Search for the cell housing the specified text and yield its [X, Y] center coordinate. 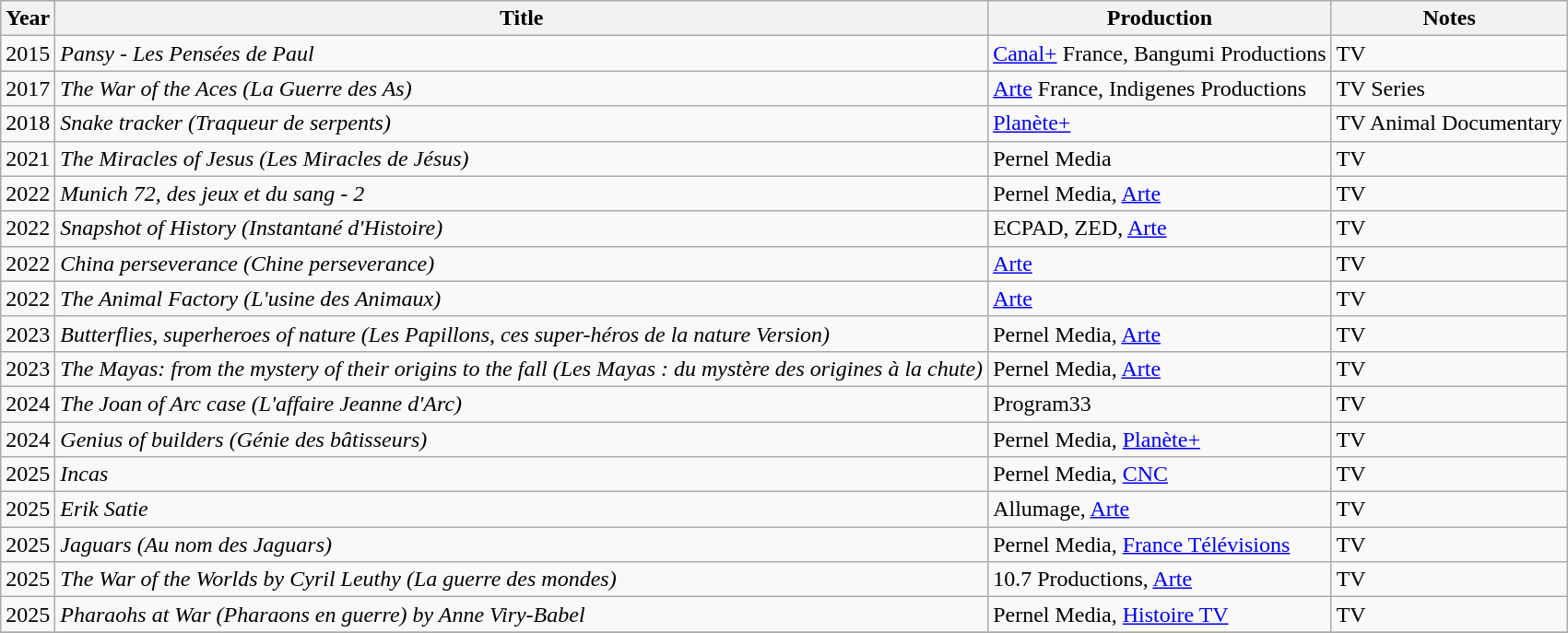
2017 [28, 88]
Munich 72, des jeux et du sang - 2 [522, 193]
Production [1160, 18]
Pernel Media, Histoire TV [1160, 615]
2021 [28, 158]
Jaguars (Au nom des Jaguars) [522, 545]
Arte France, Indigenes Productions [1160, 88]
2018 [28, 123]
Year [28, 18]
Incas [522, 475]
Snake tracker (Traqueur de serpents) [522, 123]
Program33 [1160, 404]
TV Series [1449, 88]
Pernel Media [1160, 158]
Pernel Media, Planète+ [1160, 440]
Allumage, Arte [1160, 510]
Pansy - Les Pensées de Paul [522, 53]
2015 [28, 53]
Canal+ France, Bangumi Productions [1160, 53]
Planète+ [1160, 123]
The Mayas: from the mystery of their origins to the fall (Les Mayas : du mystère des origines à la chute) [522, 369]
The Animal Factory (L'usine des Animaux) [522, 299]
Pharaohs at War (Pharaons en guerre) by Anne Viry-Babel [522, 615]
The Miracles of Jesus (Les Miracles de Jésus) [522, 158]
ECPAD, ZED, Arte [1160, 229]
The War of the Worlds by Cyril Leuthy (La guerre des mondes) [522, 580]
The Joan of Arc case (L'affaire Jeanne d'Arc) [522, 404]
Butterflies, superheroes of nature (Les Papillons, ces super-héros de la nature Version) [522, 334]
Snapshot of History (Instantané d'Histoire) [522, 229]
Erik Satie [522, 510]
10.7 Productions, Arte [1160, 580]
The War of the Aces (La Guerre des As) [522, 88]
Notes [1449, 18]
Genius of builders (Génie des bâtisseurs) [522, 440]
Pernel Media, CNC [1160, 475]
Title [522, 18]
Pernel Media, France Télévisions [1160, 545]
TV Animal Documentary [1449, 123]
China perseverance (Chine perseverance) [522, 264]
